Pinpoint the cell where the given text exists, returning its [x, y] midpoint coordinate. 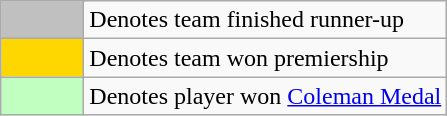
Denotes player won Coleman Medal [266, 96]
Denotes team finished runner-up [266, 20]
Denotes team won premiership [266, 58]
